Pinpoint the cell where the given text exists, returning its (X, Y) midpoint coordinate. 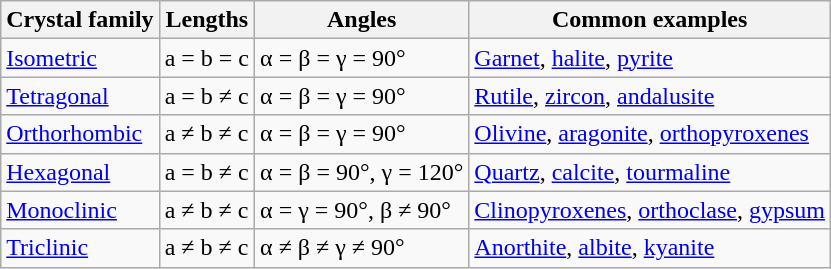
Triclinic (80, 248)
Olivine, aragonite, orthopyroxenes (650, 134)
Isometric (80, 58)
Quartz, calcite, tourmaline (650, 172)
Rutile, zircon, andalusite (650, 96)
Common examples (650, 20)
Tetragonal (80, 96)
α ≠ β ≠ γ ≠ 90° (362, 248)
Lengths (206, 20)
Anorthite, albite, kyanite (650, 248)
Orthorhombic (80, 134)
α = β = 90°, γ = 120° (362, 172)
Hexagonal (80, 172)
α = γ = 90°, β ≠ 90° (362, 210)
Garnet, halite, pyrite (650, 58)
Clinopyroxenes, orthoclase, gypsum (650, 210)
a = b = c (206, 58)
Monoclinic (80, 210)
Crystal family (80, 20)
Angles (362, 20)
